For the text-containing cell, return its midpoint in (X, Y) coordinate format. 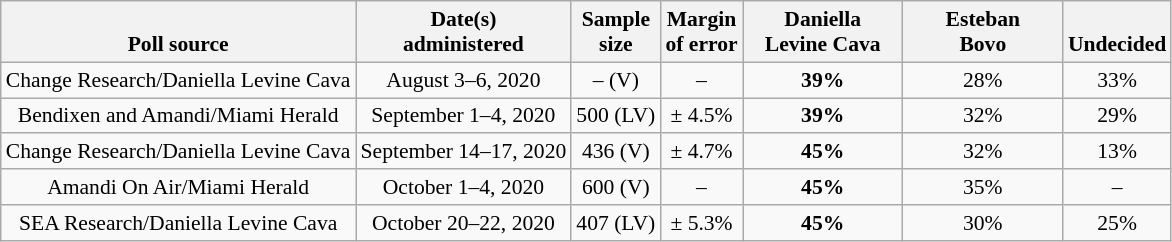
407 (LV) (616, 223)
DaniellaLevine Cava (823, 32)
600 (V) (616, 187)
± 5.3% (701, 223)
October 20–22, 2020 (464, 223)
13% (1117, 152)
September 14–17, 2020 (464, 152)
October 1–4, 2020 (464, 187)
500 (LV) (616, 116)
Marginof error (701, 32)
Amandi On Air/Miami Herald (178, 187)
25% (1117, 223)
EstebanBovo (983, 32)
Poll source (178, 32)
33% (1117, 80)
28% (983, 80)
Bendixen and Amandi/Miami Herald (178, 116)
± 4.5% (701, 116)
SEA Research/Daniella Levine Cava (178, 223)
August 3–6, 2020 (464, 80)
Undecided (1117, 32)
436 (V) (616, 152)
– (V) (616, 80)
29% (1117, 116)
30% (983, 223)
Date(s)administered (464, 32)
± 4.7% (701, 152)
35% (983, 187)
September 1–4, 2020 (464, 116)
Samplesize (616, 32)
